From the cell containing the given text, extract its center point as (x, y) coordinate. 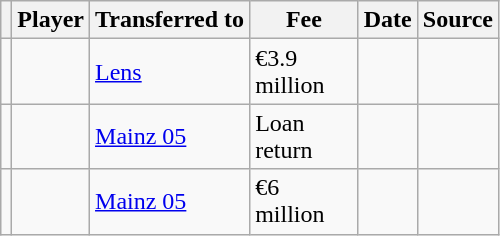
€6 million (304, 202)
Date (388, 20)
Source (458, 20)
Fee (304, 20)
€3.9 million (304, 72)
Player (51, 20)
Transferred to (170, 20)
Loan return (304, 136)
Lens (170, 72)
